Search for the cell housing the specified text and yield its (X, Y) center coordinate. 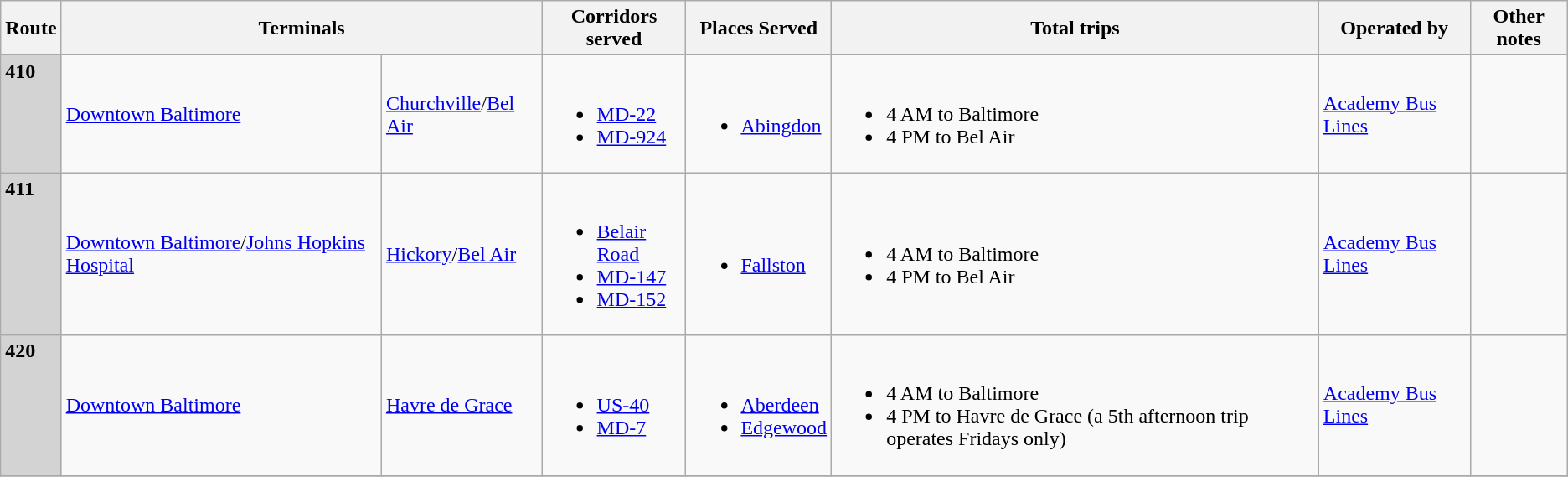
411 (31, 254)
Abingdon (759, 114)
Other notes (1519, 29)
Fallston (759, 254)
Hickory/Bel Air (462, 254)
Belair RoadMD-147MD-152 (614, 254)
Downtown Baltimore/Johns Hopkins Hospital (221, 254)
410 (31, 114)
Places Served (759, 29)
Churchville/Bel Air (462, 114)
US-40MD-7 (614, 406)
420 (31, 406)
Total trips (1075, 29)
Operated by (1394, 29)
Havre de Grace (462, 406)
Terminals (302, 29)
Corridors served (614, 29)
MD-22MD-924 (614, 114)
4 AM to Baltimore4 PM to Havre de Grace (a 5th afternoon trip operates Fridays only) (1075, 406)
Route (31, 29)
AberdeenEdgewood (759, 406)
